Detect which cell encompasses the target text, then output its (X, Y) center coordinate. 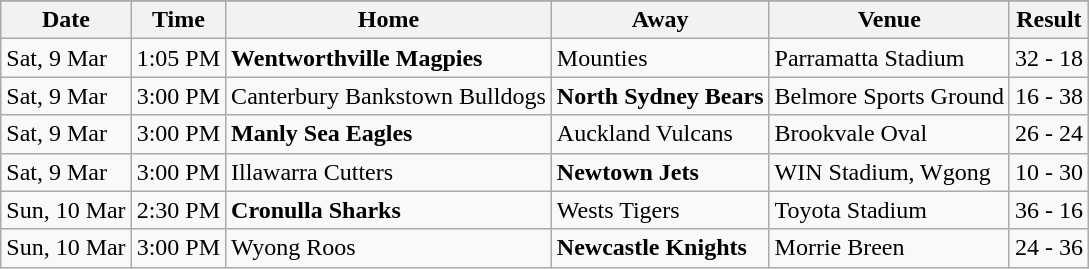
Brookvale Oval (889, 134)
Canterbury Bankstown Bulldogs (389, 96)
Home (389, 20)
Manly Sea Eagles (389, 134)
26 - 24 (1048, 134)
24 - 36 (1048, 248)
Parramatta Stadium (889, 58)
32 - 18 (1048, 58)
Belmore Sports Ground (889, 96)
Wentworthville Magpies (389, 58)
Newtown Jets (660, 172)
North Sydney Bears (660, 96)
Time (178, 20)
Venue (889, 20)
Morrie Breen (889, 248)
Auckland Vulcans (660, 134)
16 - 38 (1048, 96)
36 - 16 (1048, 210)
Wyong Roos (389, 248)
Toyota Stadium (889, 210)
Illawarra Cutters (389, 172)
2:30 PM (178, 210)
Cronulla Sharks (389, 210)
Result (1048, 20)
WIN Stadium, Wgong (889, 172)
1:05 PM (178, 58)
Mounties (660, 58)
Wests Tigers (660, 210)
10 - 30 (1048, 172)
Date (66, 20)
Newcastle Knights (660, 248)
Away (660, 20)
